Identify which cell holds the provided text, then report its (X, Y) central coordinate. 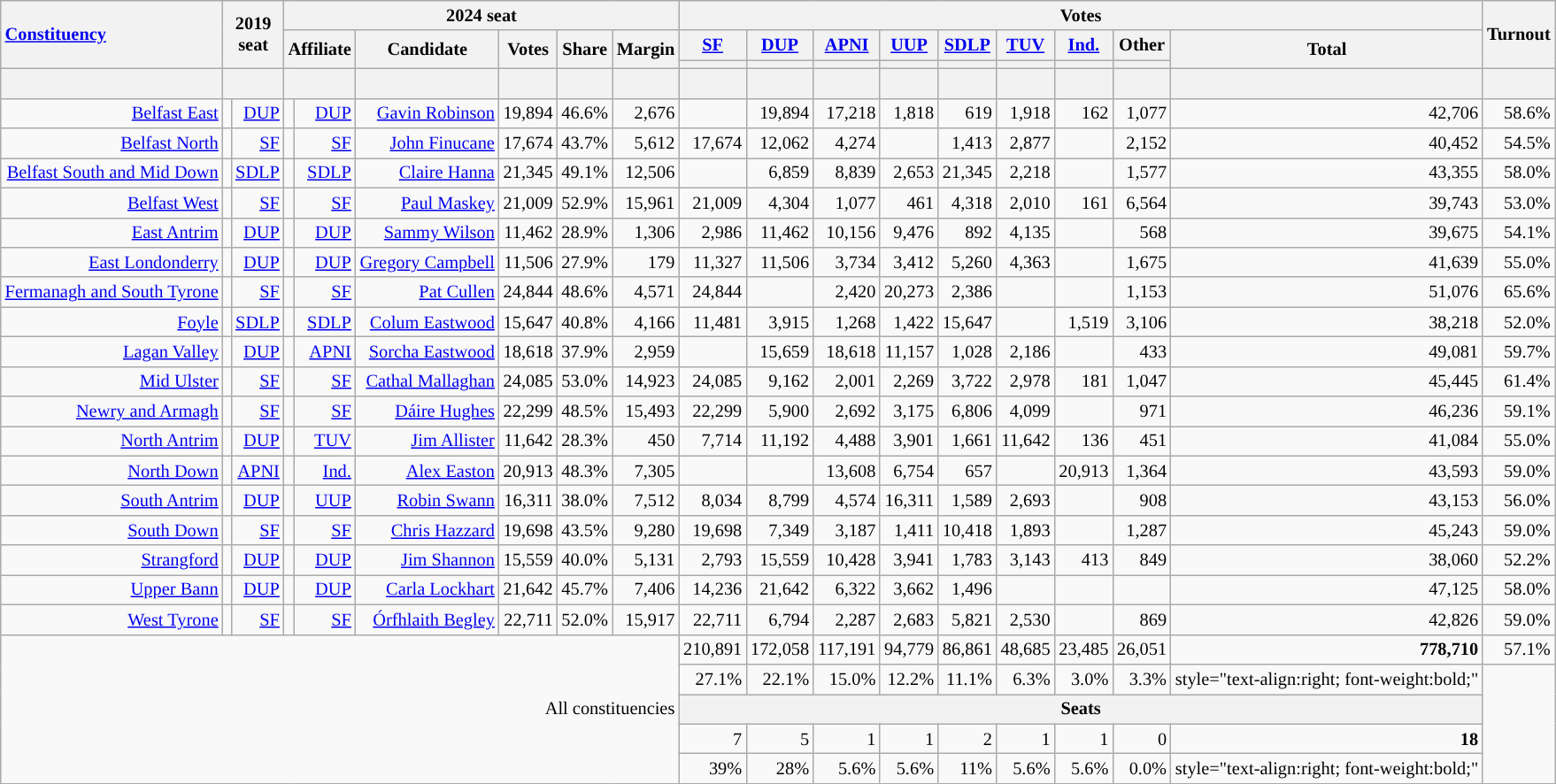
6,754 (909, 471)
172,058 (780, 649)
3,106 (1142, 322)
39,743 (1327, 203)
4,571 (646, 292)
Colum Eastwood (428, 322)
6,794 (780, 619)
42,706 (1327, 113)
2,152 (1142, 143)
3,175 (909, 411)
4,318 (967, 203)
48.3% (584, 471)
1,661 (967, 441)
Paul Maskey (428, 203)
15.0% (846, 679)
Other (1142, 45)
1,306 (646, 233)
778,710 (1327, 649)
Cathal Mallaghan (428, 381)
15,917 (646, 619)
3,901 (909, 441)
Dáire Hughes (428, 411)
2,386 (967, 292)
9,476 (909, 233)
2,959 (646, 351)
1,268 (846, 322)
433 (1142, 351)
43,153 (1327, 500)
2,676 (646, 113)
1,411 (909, 530)
8,839 (846, 173)
11,192 (780, 441)
413 (1083, 560)
43.7% (584, 143)
John Finucane (428, 143)
45,445 (1327, 381)
58.6% (1519, 113)
Belfast East (112, 113)
Gavin Robinson (428, 113)
1,893 (1026, 530)
11,481 (713, 322)
6.3% (1026, 679)
6,564 (1142, 203)
12.2% (909, 679)
161 (1083, 203)
0.0% (1142, 768)
0 (1142, 739)
45,243 (1327, 530)
1,287 (1142, 530)
3.0% (1083, 679)
57.1% (1519, 649)
849 (1142, 560)
28.3% (584, 441)
Robin Swann (428, 500)
49,081 (1327, 351)
15,659 (780, 351)
1,047 (1142, 381)
2019 seat (253, 34)
5,612 (646, 143)
1,818 (909, 113)
1,422 (909, 322)
23,485 (1083, 649)
2,693 (1026, 500)
West Tyrone (112, 619)
38,218 (1327, 322)
2,653 (909, 173)
38.0% (584, 500)
1,918 (1026, 113)
6,322 (846, 589)
2 (967, 739)
Órfhlaith Begley (428, 619)
17,218 (846, 113)
162 (1083, 113)
4,363 (1026, 262)
59.7% (1519, 351)
619 (967, 113)
Mid Ulster (112, 381)
North Antrim (112, 441)
Jim Shannon (428, 560)
Share (584, 50)
40,452 (1327, 143)
7,512 (646, 500)
7,714 (713, 441)
40.0% (584, 560)
56.0% (1519, 500)
1,153 (1142, 292)
18 (1327, 739)
179 (646, 262)
2,978 (1026, 381)
971 (1142, 411)
28.9% (584, 233)
869 (1142, 619)
4,099 (1026, 411)
1,589 (967, 500)
9,280 (646, 530)
Gregory Campbell (428, 262)
Jim Allister (428, 441)
1,413 (967, 143)
28% (780, 768)
6,859 (780, 173)
13,608 (846, 471)
15,493 (646, 411)
1,675 (1142, 262)
46.6% (584, 113)
Alex Easton (428, 471)
37.9% (584, 351)
7 (713, 739)
North Down (112, 471)
86,861 (967, 649)
Claire Hanna (428, 173)
11% (967, 768)
3,187 (846, 530)
54.1% (1519, 233)
20,273 (909, 292)
Lagan Valley (112, 351)
22.1% (780, 679)
5,821 (967, 619)
All constituencies (340, 709)
65.6% (1519, 292)
27.1% (713, 679)
6,806 (967, 411)
5,900 (780, 411)
59.1% (1519, 411)
Carla Lockhart (428, 589)
10,418 (967, 530)
54.5% (1519, 143)
210,891 (713, 649)
7,406 (646, 589)
Chris Hazzard (428, 530)
892 (967, 233)
42,826 (1327, 619)
Foyle (112, 322)
South Down (112, 530)
3,941 (909, 560)
2,683 (909, 619)
10,428 (846, 560)
39% (713, 768)
52.2% (1519, 560)
2,877 (1026, 143)
3,915 (780, 322)
2,793 (713, 560)
15,961 (646, 203)
136 (1083, 441)
12,062 (780, 143)
4,166 (646, 322)
49.1% (584, 173)
Turnout (1519, 34)
908 (1142, 500)
3,412 (909, 262)
Belfast North (112, 143)
East Antrim (112, 233)
43.5% (584, 530)
461 (909, 203)
94,779 (909, 649)
657 (967, 471)
11.1% (967, 679)
9,162 (780, 381)
2024 seat (481, 15)
14,923 (646, 381)
117,191 (846, 649)
48,685 (1026, 649)
2,420 (846, 292)
2,692 (846, 411)
8,799 (780, 500)
41,084 (1327, 441)
4,274 (846, 143)
39,675 (1327, 233)
2,287 (846, 619)
3,662 (909, 589)
11,157 (909, 351)
2,986 (713, 233)
45.7% (584, 589)
46,236 (1327, 411)
12,506 (646, 173)
41,639 (1327, 262)
5 (780, 739)
5,131 (646, 560)
2,530 (1026, 619)
11,327 (713, 262)
Belfast West (112, 203)
Pat Cullen (428, 292)
450 (646, 441)
47,125 (1327, 589)
568 (1142, 233)
3.3% (1142, 679)
Sammy Wilson (428, 233)
27.9% (584, 262)
1,783 (967, 560)
Affiliate (320, 50)
2,001 (846, 381)
38,060 (1327, 560)
Sorcha Eastwood (428, 351)
3,143 (1026, 560)
4,574 (846, 500)
Fermanagh and South Tyrone (112, 292)
2,010 (1026, 203)
2,218 (1026, 173)
4,135 (1026, 233)
43,593 (1327, 471)
1,519 (1083, 322)
Newry and Armagh (112, 411)
61.4% (1519, 381)
48.5% (584, 411)
Upper Bann (112, 589)
3,734 (846, 262)
Belfast South and Mid Down (112, 173)
48.6% (584, 292)
Seats (1081, 709)
South Antrim (112, 500)
4,304 (780, 203)
181 (1083, 381)
26,051 (1142, 649)
Strangford (112, 560)
1,028 (967, 351)
40.8% (584, 322)
14,236 (713, 589)
8,034 (713, 500)
Constituency (112, 34)
10,156 (846, 233)
43,355 (1327, 173)
7,349 (780, 530)
451 (1142, 441)
East Londonderry (112, 262)
51,076 (1327, 292)
3,722 (967, 381)
1,364 (1142, 471)
52.9% (584, 203)
1,496 (967, 589)
5,260 (967, 262)
4,488 (846, 441)
2,269 (909, 381)
Margin (646, 50)
1,577 (1142, 173)
Candidate (428, 50)
7,305 (646, 471)
Total (1327, 50)
2,186 (1026, 351)
